Pinpoint the cell where the given text exists, returning its (X, Y) midpoint coordinate. 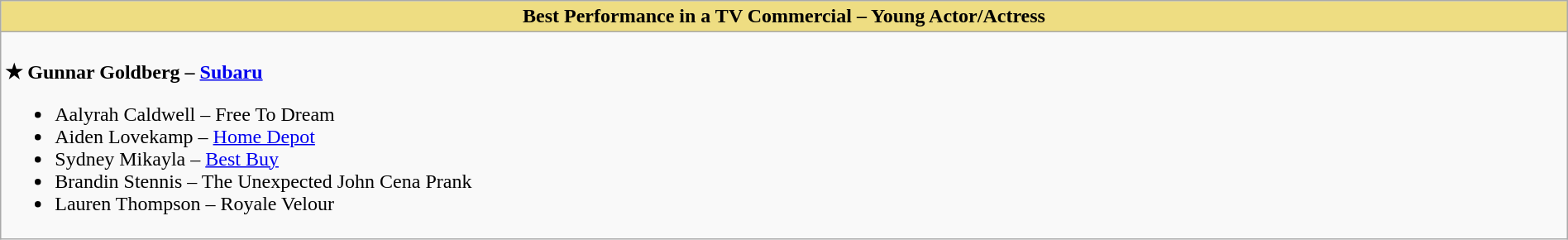
Best Performance in a TV Commercial – Young Actor/Actress (784, 17)
